Extract the [x, y] coordinate from the center of the cell holding the provided text.  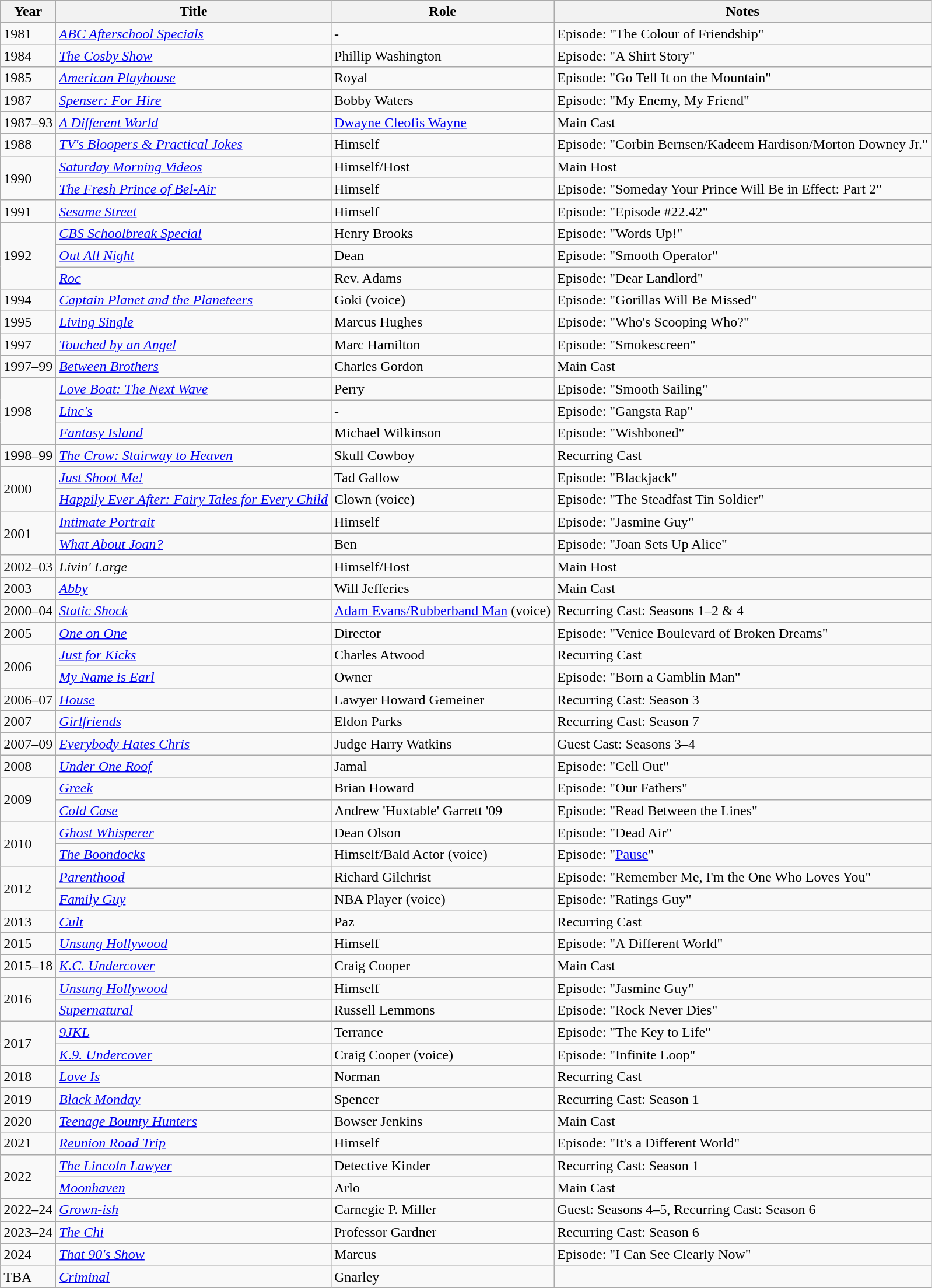
1992 [28, 255]
Marcus Hughes [442, 322]
Russell Lemmons [442, 1010]
Episode: "Rock Never Dies" [743, 1010]
1998 [28, 411]
Recurring Cast: Seasons 1–2 & 4 [743, 610]
Episode: "Venice Boulevard of Broken Dreams" [743, 633]
Episode: "Read Between the Lines" [743, 810]
2006 [28, 666]
Episode: "Gangsta Rap" [743, 411]
Episode: "I Can See Clearly Now" [743, 1254]
American Playhouse [194, 78]
Judge Harry Watkins [442, 744]
One on One [194, 633]
Ben [442, 544]
2005 [28, 633]
1994 [28, 300]
Episode: "A Different World" [743, 943]
2015 [28, 943]
K.C. Undercover [194, 966]
2023–24 [28, 1232]
Love Boat: The Next Wave [194, 389]
1991 [28, 211]
2018 [28, 1077]
Charles Atwood [442, 655]
Teenage Bounty Hunters [194, 1121]
2022 [28, 1177]
Episode: "Someday Your Prince Will Be in Effect: Part 2" [743, 189]
A Different World [194, 122]
Director [442, 633]
Episode: "Our Fathers" [743, 788]
Grown-ish [194, 1210]
Skull Cowboy [442, 455]
Episode: "Ratings Guy" [743, 899]
1988 [28, 145]
Royal [442, 78]
2010 [28, 844]
K.9. Undercover [194, 1055]
Parenthood [194, 877]
Year [28, 12]
Carnegie P. Miller [442, 1210]
Black Monday [194, 1099]
Criminal [194, 1276]
Episode: "Remember Me, I'm the One Who Loves You" [743, 877]
Episode: "My Enemy, My Friend" [743, 100]
TBA [28, 1276]
Richard Gilchrist [442, 877]
Living Single [194, 322]
2003 [28, 588]
Gnarley [442, 1276]
1985 [28, 78]
Dean Olson [442, 833]
Lawyer Howard Gemeiner [442, 700]
2017 [28, 1044]
Spencer [442, 1099]
Just for Kicks [194, 655]
Abby [194, 588]
1997 [28, 345]
Episode: "Episode #22.42" [743, 211]
Roc [194, 278]
Bowser Jenkins [442, 1121]
Guest Cast: Seasons 3–4 [743, 744]
Dean [442, 255]
Fantasy Island [194, 433]
Episode: "Born a Gamblin Man" [743, 678]
1981 [28, 34]
Episode: "The Steadfast Tin Soldier" [743, 500]
Episode: "Who's Scooping Who?" [743, 322]
Cold Case [194, 810]
Episode: "Blackjack" [743, 478]
2012 [28, 888]
2007 [28, 722]
2024 [28, 1254]
Eldon Parks [442, 722]
Greek [194, 788]
2002–03 [28, 566]
The Chi [194, 1232]
Paz [442, 921]
Marc Hamilton [442, 345]
2016 [28, 999]
Sesame Street [194, 211]
Episode: "Corbin Bernsen/Kadeem Hardison/Morton Downey Jr." [743, 145]
Role [442, 12]
Episode: "Wishboned" [743, 433]
Brian Howard [442, 788]
Episode: "Joan Sets Up Alice" [743, 544]
1987 [28, 100]
Under One Roof [194, 766]
2000 [28, 489]
Episode: "Words Up!" [743, 233]
2019 [28, 1099]
Everybody Hates Chris [194, 744]
Episode: "The Key to Life" [743, 1033]
Episode: "Dead Air" [743, 833]
Recurring Cast: Season 3 [743, 700]
Charles Gordon [442, 367]
1984 [28, 56]
Moonhaven [194, 1188]
Intimate Portrait [194, 522]
Episode: "The Colour of Friendship" [743, 34]
Craig Cooper [442, 966]
Arlo [442, 1188]
Tad Gallow [442, 478]
Family Guy [194, 899]
Episode: "Smooth Operator" [743, 255]
2013 [28, 921]
Episode: "It's a Different World" [743, 1143]
Perry [442, 389]
Jamal [442, 766]
Marcus [442, 1254]
1990 [28, 178]
Livin' Large [194, 566]
2021 [28, 1143]
Notes [743, 12]
Detective Kinder [442, 1166]
That 90's Show [194, 1254]
Bobby Waters [442, 100]
Terrance [442, 1033]
Henry Brooks [442, 233]
Recurring Cast: Season 7 [743, 722]
2009 [28, 799]
The Boondocks [194, 855]
Happily Ever After: Fairy Tales for Every Child [194, 500]
The Crow: Stairway to Heaven [194, 455]
Title [194, 12]
CBS Schoolbreak Special [194, 233]
Himself/Bald Actor (voice) [442, 855]
Static Shock [194, 610]
Episode: "Pause" [743, 855]
TV's Bloopers & Practical Jokes [194, 145]
Ghost Whisperer [194, 833]
Episode: "Smokescreen" [743, 345]
1997–99 [28, 367]
Episode: "Gorillas Will Be Missed" [743, 300]
Episode: "Infinite Loop" [743, 1055]
9JKL [194, 1033]
Will Jefferies [442, 588]
2008 [28, 766]
Episode: "Smooth Sailing" [743, 389]
2020 [28, 1121]
Linc's [194, 411]
ABC Afterschool Specials [194, 34]
The Lincoln Lawyer [194, 1166]
Professor Gardner [442, 1232]
Captain Planet and the Planeteers [194, 300]
Love Is [194, 1077]
1987–93 [28, 122]
My Name is Earl [194, 678]
1995 [28, 322]
The Fresh Prince of Bel-Air [194, 189]
Between Brothers [194, 367]
1998–99 [28, 455]
The Cosby Show [194, 56]
2007–09 [28, 744]
Norman [442, 1077]
Reunion Road Trip [194, 1143]
2001 [28, 533]
Adam Evans/Rubberband Man (voice) [442, 610]
Owner [442, 678]
Touched by an Angel [194, 345]
Supernatural [194, 1010]
Andrew 'Huxtable' Garrett '09 [442, 810]
Episode: "Go Tell It on the Mountain" [743, 78]
2022–24 [28, 1210]
Guest: Seasons 4–5, Recurring Cast: Season 6 [743, 1210]
Rev. Adams [442, 278]
Episode: "Cell Out" [743, 766]
Just Shoot Me! [194, 478]
Girlfriends [194, 722]
Craig Cooper (voice) [442, 1055]
NBA Player (voice) [442, 899]
Phillip Washington [442, 56]
Michael Wilkinson [442, 433]
Recurring Cast: Season 6 [743, 1232]
2000–04 [28, 610]
Out All Night [194, 255]
Goki (voice) [442, 300]
Spenser: For Hire [194, 100]
House [194, 700]
2006–07 [28, 700]
2015–18 [28, 966]
Saturday Morning Videos [194, 167]
Cult [194, 921]
Dwayne Cleofis Wayne [442, 122]
Clown (voice) [442, 500]
Episode: "Dear Landlord" [743, 278]
Episode: "A Shirt Story" [743, 56]
What About Joan? [194, 544]
